Search for the cell housing the specified text and yield its (x, y) center coordinate. 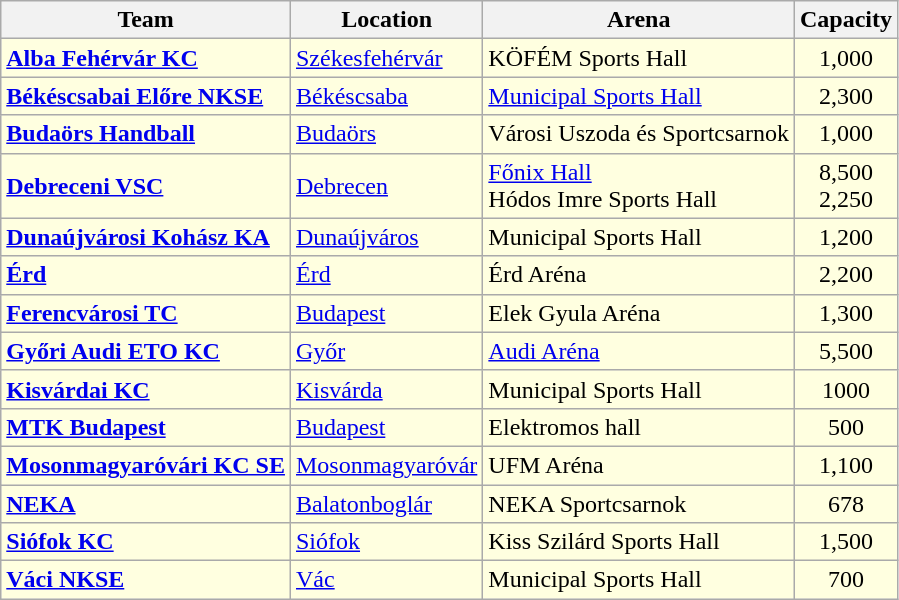
8,500 2,250 (846, 186)
Városi Uszoda és Sportcsarnok (639, 134)
500 (846, 427)
Debrecen (386, 186)
Vác (386, 580)
KÖFÉM Sports Hall (639, 58)
Budaörs (386, 134)
1,300 (846, 313)
1,500 (846, 542)
Arena (639, 20)
Békéscsabai Előre NKSE (146, 96)
Győri Audi ETO KC (146, 351)
5,500 (846, 351)
Székesfehérvár (386, 58)
Békéscsaba (386, 96)
1,100 (846, 465)
Ferencvárosi TC (146, 313)
Főnix Hall Hódos Imre Sports Hall (639, 186)
700 (846, 580)
2,300 (846, 96)
Kiss Szilárd Sports Hall (639, 542)
Elek Gyula Aréna (639, 313)
Mosonmagyaróvári KC SE (146, 465)
Team (146, 20)
Siófok KC (146, 542)
Kisvárdai KC (146, 389)
Dunaújvárosi Kohász KA (146, 237)
1000 (846, 389)
1,200 (846, 237)
Budaörs Handball (146, 134)
MTK Budapest (146, 427)
Győr (386, 351)
Érd Aréna (639, 275)
Elektromos hall (639, 427)
UFM Aréna (639, 465)
NEKA (146, 503)
Dunaújváros (386, 237)
Capacity (846, 20)
Váci NKSE (146, 580)
Debreceni VSC (146, 186)
2,200 (846, 275)
NEKA Sportcsarnok (639, 503)
Audi Aréna (639, 351)
Balatonboglár (386, 503)
Mosonmagyaróvár (386, 465)
678 (846, 503)
Alba Fehérvár KC (146, 58)
Kisvárda (386, 389)
Location (386, 20)
Siófok (386, 542)
